Determine the (x, y) coordinate at the center of the cell enclosing the given text.  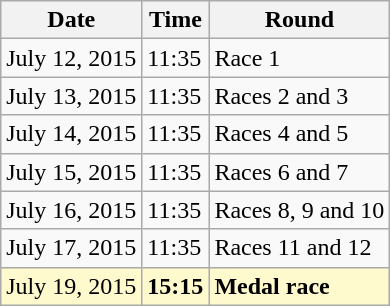
Races 2 and 3 (300, 96)
Date (72, 20)
Round (300, 20)
Races 6 and 7 (300, 172)
15:15 (176, 286)
Races 8, 9 and 10 (300, 210)
Medal race (300, 286)
July 14, 2015 (72, 134)
Races 4 and 5 (300, 134)
July 16, 2015 (72, 210)
July 13, 2015 (72, 96)
Time (176, 20)
July 17, 2015 (72, 248)
July 15, 2015 (72, 172)
July 19, 2015 (72, 286)
Races 11 and 12 (300, 248)
July 12, 2015 (72, 58)
Race 1 (300, 58)
